Capture the cell that displays the provided text and extract its [X, Y] central coordinate. 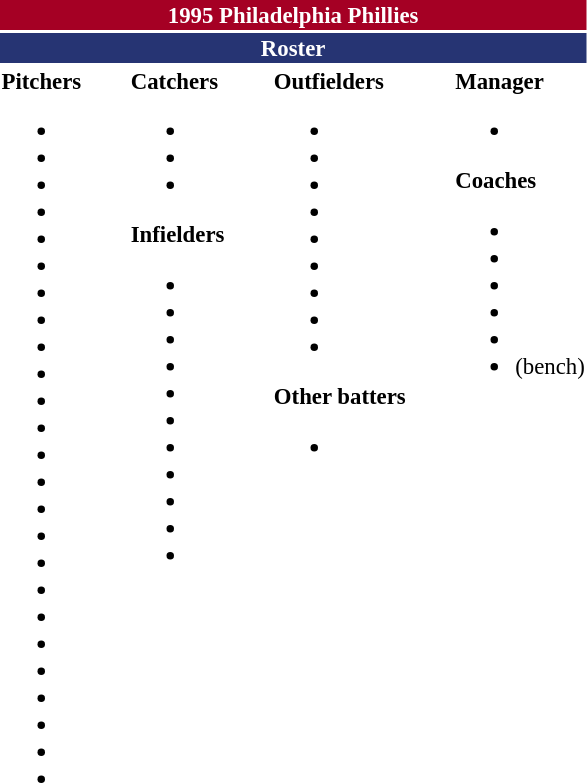
Roster [293, 48]
1995 Philadelphia Phillies [293, 15]
